Detect which cell encompasses the target text, then output its [X, Y] center coordinate. 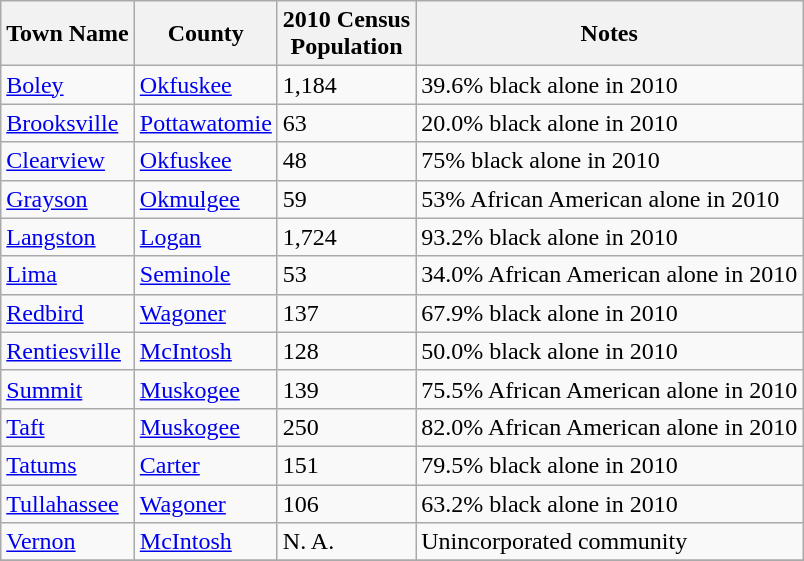
Vernon [68, 542]
Clearview [68, 161]
N. A. [346, 542]
Seminole [206, 275]
50.0% black alone in 2010 [610, 351]
63 [346, 123]
75.5% African American alone in 2010 [610, 389]
34.0% African American alone in 2010 [610, 275]
82.0% African American alone in 2010 [610, 427]
151 [346, 465]
Pottawatomie [206, 123]
Logan [206, 237]
Grayson [68, 199]
Tatums [68, 465]
63.2% black alone in 2010 [610, 503]
106 [346, 503]
139 [346, 389]
Lima [68, 275]
137 [346, 313]
Town Name [68, 34]
1,184 [346, 85]
128 [346, 351]
79.5% black alone in 2010 [610, 465]
53% African American alone in 2010 [610, 199]
250 [346, 427]
67.9% black alone in 2010 [610, 313]
Boley [68, 85]
Notes [610, 34]
Brooksville [68, 123]
Carter [206, 465]
75% black alone in 2010 [610, 161]
53 [346, 275]
County [206, 34]
Tullahassee [68, 503]
Summit [68, 389]
Taft [68, 427]
Langston [68, 237]
1,724 [346, 237]
2010 CensusPopulation [346, 34]
93.2% black alone in 2010 [610, 237]
Rentiesville [68, 351]
59 [346, 199]
48 [346, 161]
Okmulgee [206, 199]
39.6% black alone in 2010 [610, 85]
Unincorporated community [610, 542]
Redbird [68, 313]
20.0% black alone in 2010 [610, 123]
